Locate the cell with the specified text and output its (X, Y) center coordinate. 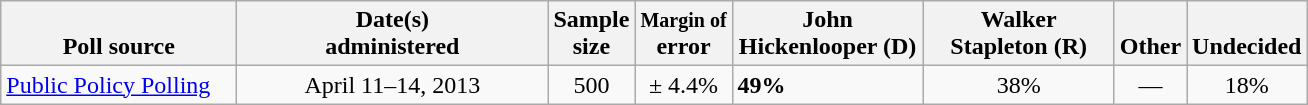
Margin oferror (684, 34)
April 11–14, 2013 (392, 85)
— (1150, 85)
Public Policy Polling (119, 85)
Samplesize (592, 34)
Date(s)administered (392, 34)
Other (1150, 34)
500 (592, 85)
18% (1247, 85)
JohnHickenlooper (D) (828, 34)
49% (828, 85)
Undecided (1247, 34)
WalkerStapleton (R) (1018, 34)
38% (1018, 85)
± 4.4% (684, 85)
Poll source (119, 34)
